For the text-containing cell, return its midpoint in (X, Y) coordinate format. 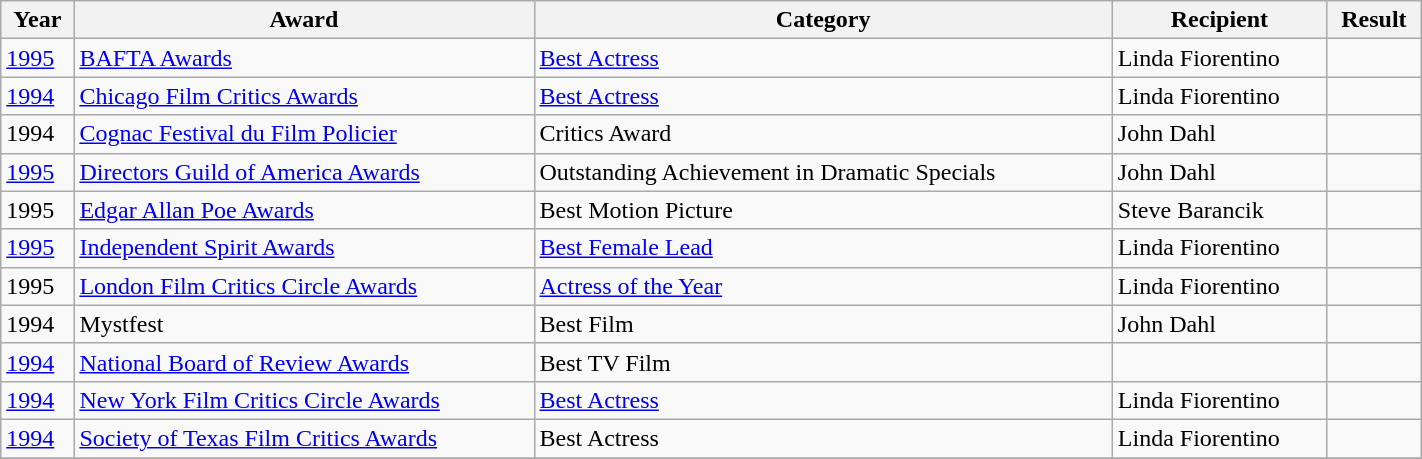
Category (823, 20)
Outstanding Achievement in Dramatic Specials (823, 172)
Directors Guild of America Awards (304, 172)
Cognac Festival du Film Policier (304, 134)
Independent Spirit Awards (304, 248)
Best Motion Picture (823, 210)
London Film Critics Circle Awards (304, 286)
Recipient (1219, 20)
National Board of Review Awards (304, 362)
Best Female Lead (823, 248)
Best Film (823, 324)
Year (38, 20)
Result (1374, 20)
Chicago Film Critics Awards (304, 96)
BAFTA Awards (304, 58)
Best TV Film (823, 362)
Steve Barancik (1219, 210)
Edgar Allan Poe Awards (304, 210)
New York Film Critics Circle Awards (304, 400)
Actress of the Year (823, 286)
Society of Texas Film Critics Awards (304, 438)
Critics Award (823, 134)
Award (304, 20)
Mystfest (304, 324)
